Pinpoint the cell where the given text exists, returning its [x, y] midpoint coordinate. 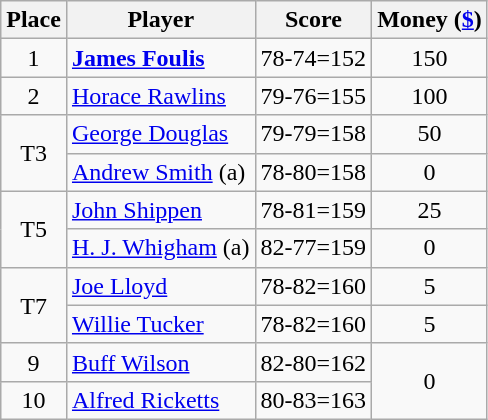
Willie Tucker [160, 324]
John Shippen [160, 210]
78-80=158 [314, 172]
78-74=152 [314, 58]
79-79=158 [314, 134]
George Douglas [160, 134]
10 [34, 400]
Andrew Smith (a) [160, 172]
80-83=163 [314, 400]
Horace Rawlins [160, 96]
9 [34, 362]
50 [430, 134]
1 [34, 58]
Money ($) [430, 20]
79-76=155 [314, 96]
78-81=159 [314, 210]
T5 [34, 229]
Score [314, 20]
Alfred Ricketts [160, 400]
82-77=159 [314, 248]
James Foulis [160, 58]
150 [430, 58]
100 [430, 96]
Place [34, 20]
Joe Lloyd [160, 286]
Player [160, 20]
82-80=162 [314, 362]
2 [34, 96]
Buff Wilson [160, 362]
T3 [34, 153]
25 [430, 210]
H. J. Whigham (a) [160, 248]
T7 [34, 305]
